Search for the cell housing the specified text and yield its (X, Y) center coordinate. 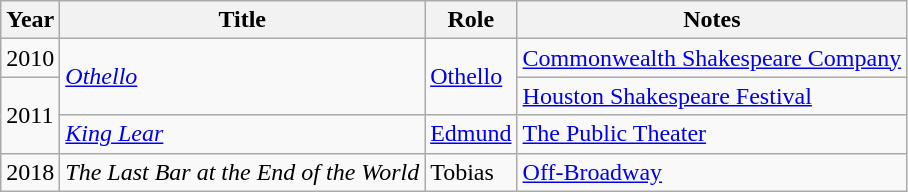
The Last Bar at the End of the World (242, 172)
2018 (30, 172)
Role (471, 20)
2010 (30, 58)
2011 (30, 115)
Off-Broadway (712, 172)
Title (242, 20)
Year (30, 20)
Houston Shakespeare Festival (712, 96)
Edmund (471, 134)
King Lear (242, 134)
Notes (712, 20)
The Public Theater (712, 134)
Commonwealth Shakespeare Company (712, 58)
Tobias (471, 172)
